Scan for the cell matching the given text and deliver its [x, y] coordinate at center. 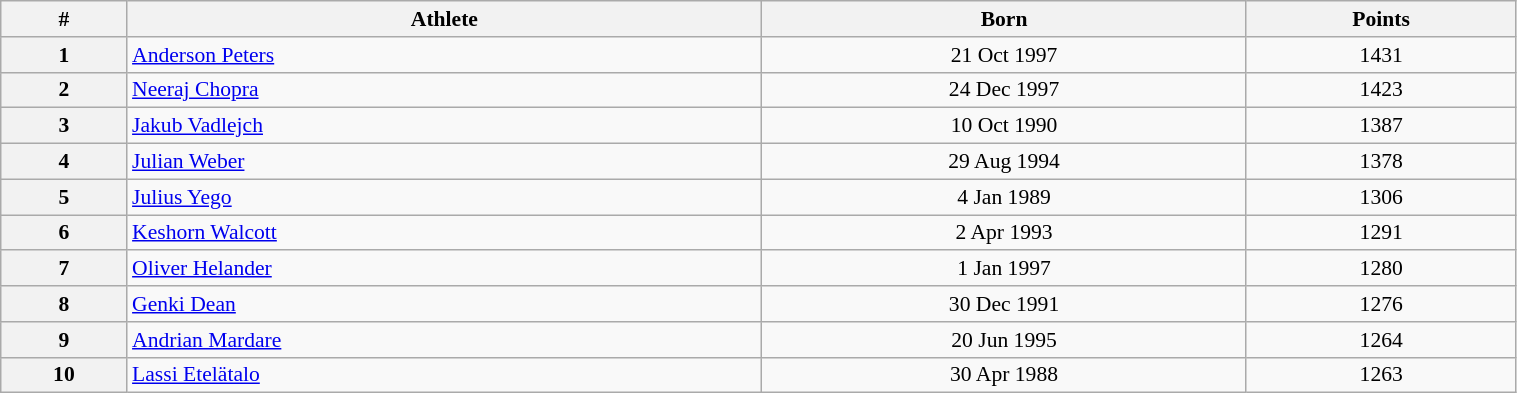
Andrian Mardare [444, 340]
21 Oct 1997 [1004, 55]
Born [1004, 19]
24 Dec 1997 [1004, 90]
1378 [1381, 162]
29 Aug 1994 [1004, 162]
1306 [1381, 197]
1291 [1381, 233]
1387 [1381, 126]
1 [64, 55]
Athlete [444, 19]
Julian Weber [444, 162]
Anderson Peters [444, 55]
Points [1381, 19]
3 [64, 126]
5 [64, 197]
10 [64, 375]
# [64, 19]
4 [64, 162]
1264 [1381, 340]
Jakub Vadlejch [444, 126]
1 Jan 1997 [1004, 269]
1431 [1381, 55]
Lassi Etelätalo [444, 375]
7 [64, 269]
1280 [1381, 269]
10 Oct 1990 [1004, 126]
Oliver Helander [444, 269]
30 Apr 1988 [1004, 375]
1276 [1381, 304]
30 Dec 1991 [1004, 304]
2 [64, 90]
Keshorn Walcott [444, 233]
9 [64, 340]
4 Jan 1989 [1004, 197]
8 [64, 304]
Neeraj Chopra [444, 90]
1263 [1381, 375]
Genki Dean [444, 304]
20 Jun 1995 [1004, 340]
6 [64, 233]
1423 [1381, 90]
Julius Yego [444, 197]
2 Apr 1993 [1004, 233]
